Extract the [x, y] coordinate from the center of the cell holding the provided text.  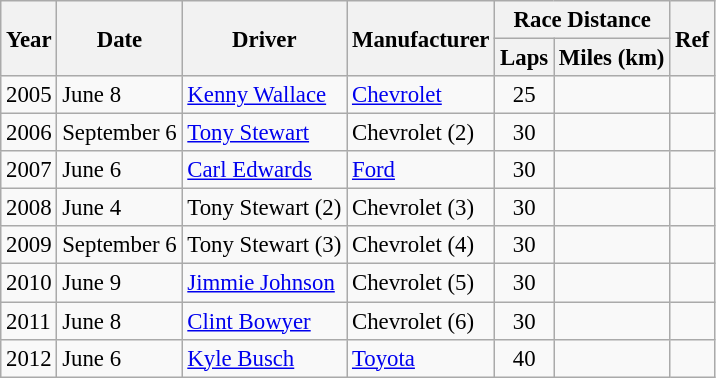
Chevrolet (4) [421, 245]
Chevrolet (2) [421, 133]
2008 [29, 208]
2010 [29, 283]
2005 [29, 95]
2011 [29, 321]
2012 [29, 358]
40 [524, 358]
2009 [29, 245]
Ford [421, 170]
Chevrolet (3) [421, 208]
June 4 [120, 208]
Chevrolet (5) [421, 283]
Clint Bowyer [264, 321]
Manufacturer [421, 38]
Miles (km) [612, 58]
2007 [29, 170]
Tony Stewart (3) [264, 245]
Laps [524, 58]
Ref [692, 38]
Kyle Busch [264, 358]
Year [29, 38]
Tony Stewart [264, 133]
Race Distance [582, 20]
Tony Stewart (2) [264, 208]
Date [120, 38]
Toyota [421, 358]
Jimmie Johnson [264, 283]
Driver [264, 38]
Chevrolet [421, 95]
Carl Edwards [264, 170]
2006 [29, 133]
25 [524, 95]
Kenny Wallace [264, 95]
Chevrolet (6) [421, 321]
June 9 [120, 283]
